Detect which cell encompasses the target text, then output its [X, Y] center coordinate. 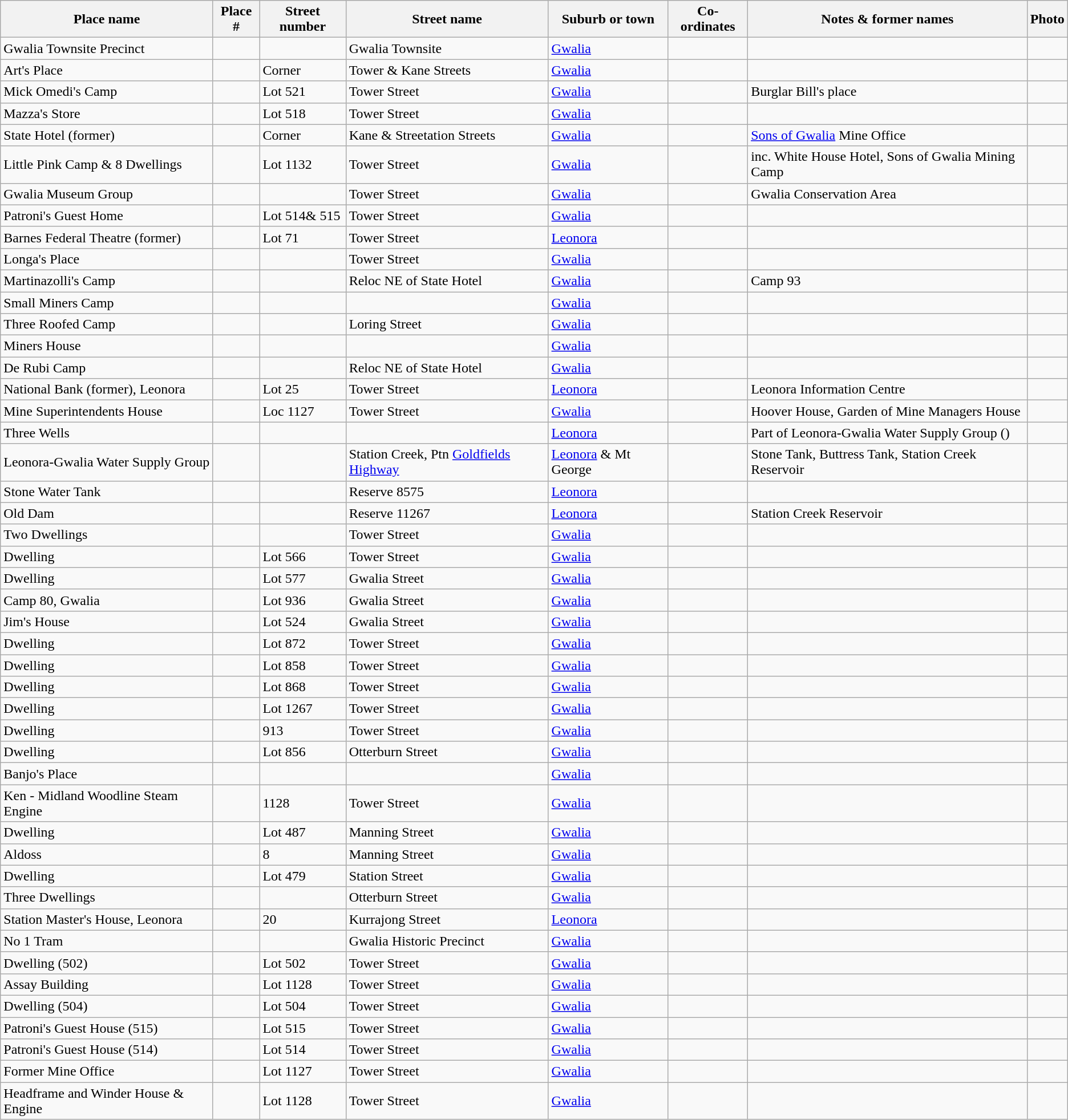
Kane & Streetation Streets [447, 135]
Patroni's Guest House (514) [107, 1050]
Art's Place [107, 70]
Lot 521 [302, 92]
Place name [107, 19]
Old Dam [107, 513]
Jim's House [107, 622]
Lot 71 [302, 237]
Gwalia Conservation Area [888, 194]
Loc 1127 [302, 411]
inc. White House Hotel, Sons of Gwalia Mining Camp [888, 164]
Small Miners Camp [107, 303]
Place # [236, 19]
Stone Water Tank [107, 492]
Lot 25 [302, 389]
Leonora-Gwalia Water Supply Group [107, 462]
Gwalia Museum Group [107, 194]
Lot 518 [302, 113]
Headframe and Winder House & Engine [107, 1101]
Lot 868 [302, 687]
Lot 566 [302, 557]
Reserve 11267 [447, 513]
913 [302, 731]
Patroni's Guest Home [107, 216]
Lot 514 [302, 1050]
Notes & former names [888, 19]
Lot 514& 515 [302, 216]
Reserve 8575 [447, 492]
Kurrajong Street [447, 919]
Three Wells [107, 433]
Assay Building [107, 984]
Station Street [447, 876]
Gwalia Historic Precinct [447, 941]
Gwalia Townsite Precinct [107, 48]
Leonora & Mt George [608, 462]
Banjo's Place [107, 774]
Suburb or town [608, 19]
Leonora Information Centre [888, 389]
Two Dwellings [107, 535]
Lot 872 [302, 643]
Street name [447, 19]
Lot 577 [302, 578]
1128 [302, 803]
Tower & Kane Streets [447, 70]
Three Roofed Camp [107, 324]
Part of Leonora-Gwalia Water Supply Group () [888, 433]
Mick Omedi's Camp [107, 92]
Martinazolli's Camp [107, 281]
Camp 93 [888, 281]
Dwelling (504) [107, 1006]
Street number [302, 19]
Miners House [107, 346]
Camp 80, Gwalia [107, 600]
Ken - Midland Woodline Steam Engine [107, 803]
No 1 Tram [107, 941]
Lot 1127 [302, 1072]
Three Dwellings [107, 898]
Lot 487 [302, 833]
Station Master's House, Leonora [107, 919]
20 [302, 919]
Burglar Bill's place [888, 92]
Lot 936 [302, 600]
Mazza's Store [107, 113]
Lot 479 [302, 876]
Former Mine Office [107, 1072]
Mine Superintendents House [107, 411]
8 [302, 854]
Photo [1047, 19]
Hoover House, Garden of Mine Managers House [888, 411]
Station Creek, Ptn Goldfields Highway [447, 462]
Lot 858 [302, 665]
Loring Street [447, 324]
Station Creek Reservoir [888, 513]
Sons of Gwalia Mine Office [888, 135]
Gwalia Townsite [447, 48]
Lot 502 [302, 963]
Little Pink Camp & 8 Dwellings [107, 164]
Stone Tank, Buttress Tank, Station Creek Reservoir [888, 462]
Patroni's Guest House (515) [107, 1028]
Longa's Place [107, 259]
Lot 1132 [302, 164]
Lot 1267 [302, 709]
Lot 515 [302, 1028]
State Hotel (former) [107, 135]
Barnes Federal Theatre (former) [107, 237]
National Bank (former), Leonora [107, 389]
Aldoss [107, 854]
Co-ordinates [708, 19]
Dwelling (502) [107, 963]
De Rubi Camp [107, 368]
Lot 504 [302, 1006]
Lot 524 [302, 622]
Lot 856 [302, 752]
